Provide the [X, Y] coordinate of the cell's center where the given text is located.  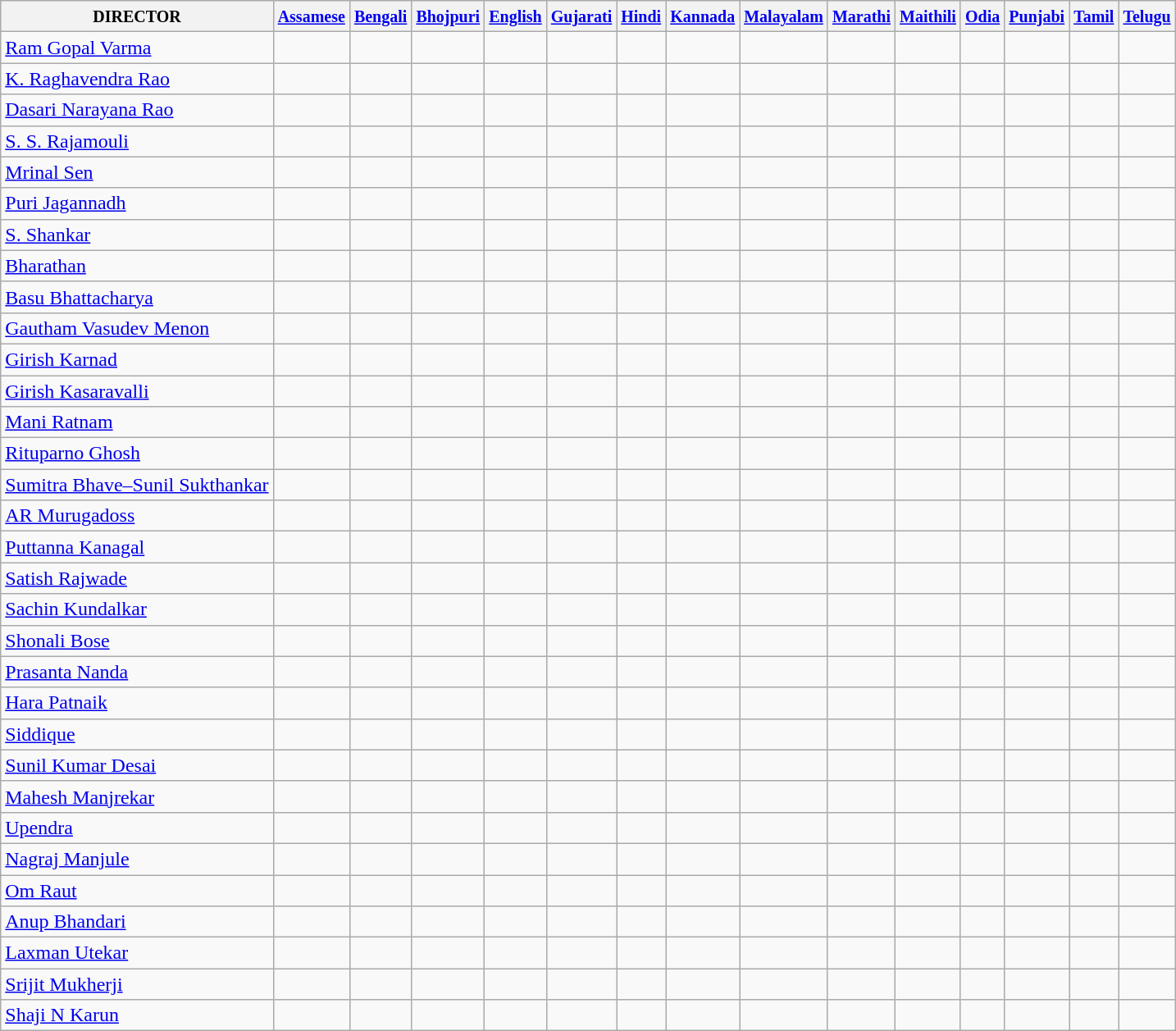
Hindi [641, 16]
AR Murugadoss [137, 516]
Punjabi [1037, 16]
Puri Jagannadh [137, 203]
Satish Rajwade [137, 578]
Telugu [1146, 16]
Gautham Vasudev Menon [137, 328]
Maithili [928, 16]
Puttanna Kanagal [137, 547]
Hara Patnaik [137, 703]
Girish Karnad [137, 359]
DIRECTOR [137, 16]
Rituparno Ghosh [137, 454]
K. Raghavendra Rao [137, 79]
Laxman Utekar [137, 953]
Sunil Kumar Desai [137, 765]
Malayalam [784, 16]
Mani Ratnam [137, 422]
Bhojpuri [448, 16]
Mahesh Manjrekar [137, 796]
Prasanta Nanda [137, 672]
Shaji N Karun [137, 1015]
English [516, 16]
Kannada [703, 16]
Shonali Bose [137, 641]
Ram Gopal Varma [137, 48]
Basu Bhattacharya [137, 297]
Assamese [312, 16]
Bharathan [137, 266]
Anup Bhandari [137, 922]
Mrinal Sen [137, 172]
Upendra [137, 828]
Sumitra Bhave–Sunil Sukthankar [137, 485]
Odia [982, 16]
Bengali [381, 16]
Siddique [137, 734]
Tamil [1094, 16]
Girish Kasaravalli [137, 391]
S. S. Rajamouli [137, 141]
Om Raut [137, 890]
Srijit Mukherji [137, 984]
Gujarati [581, 16]
Sachin Kundalkar [137, 609]
Marathi [861, 16]
S. Shankar [137, 235]
Dasari Narayana Rao [137, 110]
Nagraj Manjule [137, 859]
